Capture the cell that displays the provided text and extract its (X, Y) central coordinate. 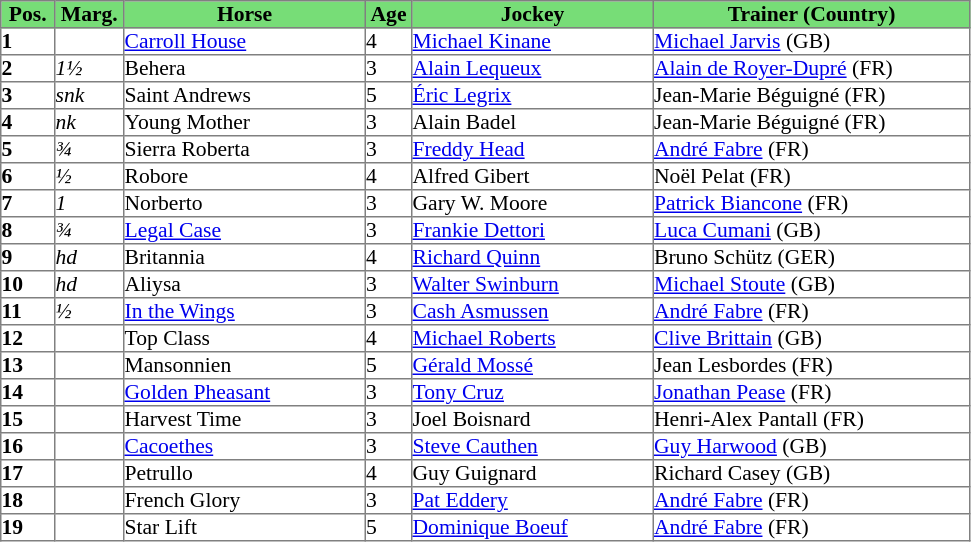
Aliysa (245, 284)
Michael Jarvis (GB) (811, 42)
Walter Swinburn (533, 284)
14 (28, 392)
Joel Boisnard (533, 420)
Alain Lequeux (533, 68)
Cacoethes (245, 446)
Top Class (245, 338)
16 (28, 446)
snk (90, 96)
Marg. (90, 14)
Guy Guignard (533, 474)
Pat Eddery (533, 500)
Guy Harwood (GB) (811, 446)
Dominique Boeuf (533, 528)
Éric Legrix (533, 96)
Richard Casey (GB) (811, 474)
12 (28, 338)
Alain Badel (533, 122)
Behera (245, 68)
Norberto (245, 204)
Cash Asmussen (533, 312)
Trainer (Country) (811, 14)
Jean Lesbordes (FR) (811, 366)
Freddy Head (533, 150)
Alain de Royer-Dupré (FR) (811, 68)
Britannia (245, 258)
15 (28, 420)
10 (28, 284)
18 (28, 500)
Young Mother (245, 122)
Harvest Time (245, 420)
2 (28, 68)
nk (90, 122)
Saint Andrews (245, 96)
Robore (245, 176)
Mansonnien (245, 366)
17 (28, 474)
Henri-Alex Pantall (FR) (811, 420)
Gary W. Moore (533, 204)
In the Wings (245, 312)
9 (28, 258)
Michael Roberts (533, 338)
Clive Brittain (GB) (811, 338)
Carroll House (245, 42)
Jonathan Pease (FR) (811, 392)
Luca Cumani (GB) (811, 230)
French Glory (245, 500)
11 (28, 312)
Michael Kinane (533, 42)
Frankie Dettori (533, 230)
6 (28, 176)
Horse (245, 14)
Pos. (28, 14)
13 (28, 366)
Bruno Schütz (GER) (811, 258)
1½ (90, 68)
Legal Case (245, 230)
Alfred Gibert (533, 176)
Patrick Biancone (FR) (811, 204)
Star Lift (245, 528)
7 (28, 204)
Michael Stoute (GB) (811, 284)
Gérald Mossé (533, 366)
Age (388, 14)
8 (28, 230)
Petrullo (245, 474)
Tony Cruz (533, 392)
Richard Quinn (533, 258)
19 (28, 528)
Sierra Roberta (245, 150)
Golden Pheasant (245, 392)
Jockey (533, 14)
Noël Pelat (FR) (811, 176)
Steve Cauthen (533, 446)
